Provide the [x, y] coordinate of the cell's center where the given text is located.  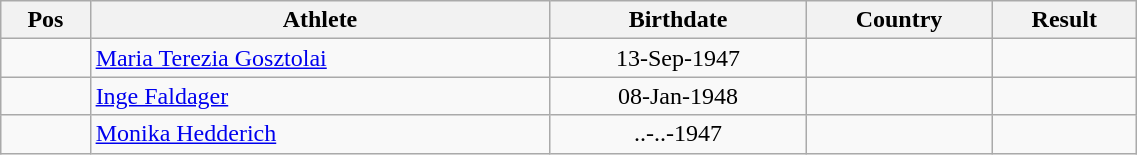
Result [1064, 20]
08-Jan-1948 [678, 96]
..-..-1947 [678, 134]
13-Sep-1947 [678, 58]
Maria Terezia Gosztolai [320, 58]
Country [899, 20]
Pos [46, 20]
Inge Faldager [320, 96]
Athlete [320, 20]
Birthdate [678, 20]
Monika Hedderich [320, 134]
